Determine the (x, y) coordinate at the center of the cell enclosing the given text.  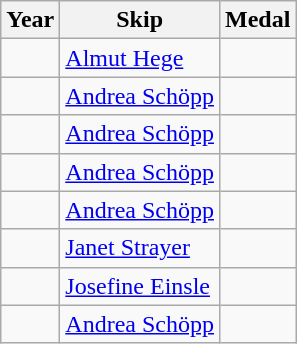
Josefine Einsle (140, 286)
Skip (140, 20)
Janet Strayer (140, 248)
Almut Hege (140, 58)
Year (30, 20)
Medal (257, 20)
